Detect which cell encompasses the target text, then output its (x, y) center coordinate. 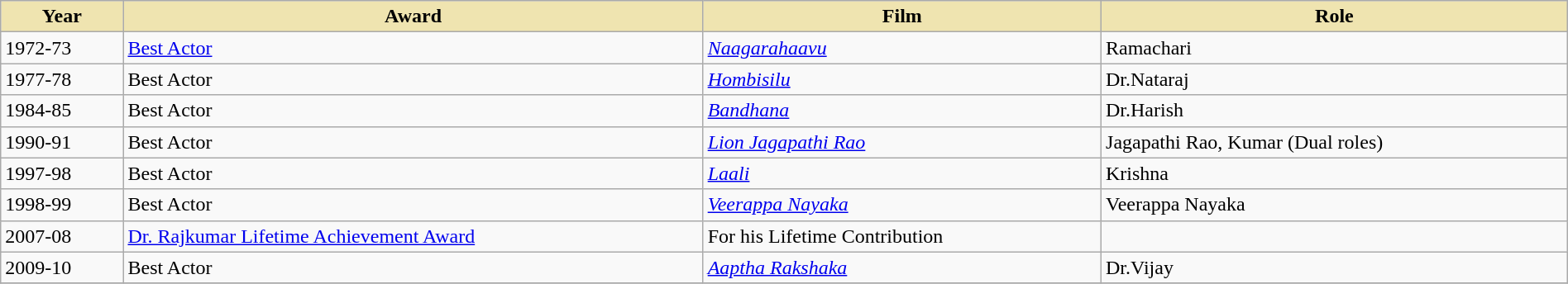
1990-91 (62, 142)
Dr.Harish (1335, 111)
2007-08 (62, 236)
Hombisilu (901, 79)
Award (414, 17)
1984-85 (62, 111)
1998-99 (62, 205)
1997-98 (62, 173)
Aaptha Rakshaka (901, 267)
Dr. Rajkumar Lifetime Achievement Award (414, 236)
Lion Jagapathi Rao (901, 142)
1972-73 (62, 48)
Krishna (1335, 173)
Film (901, 17)
For his Lifetime Contribution (901, 236)
1977-78 (62, 79)
Role (1335, 17)
Naagarahaavu (901, 48)
Bandhana (901, 111)
Dr.Vijay (1335, 267)
2009-10 (62, 267)
Jagapathi Rao, Kumar (Dual roles) (1335, 142)
Laali (901, 173)
Year (62, 17)
Dr.Nataraj (1335, 79)
Ramachari (1335, 48)
